Detect which cell encompasses the target text, then output its (X, Y) center coordinate. 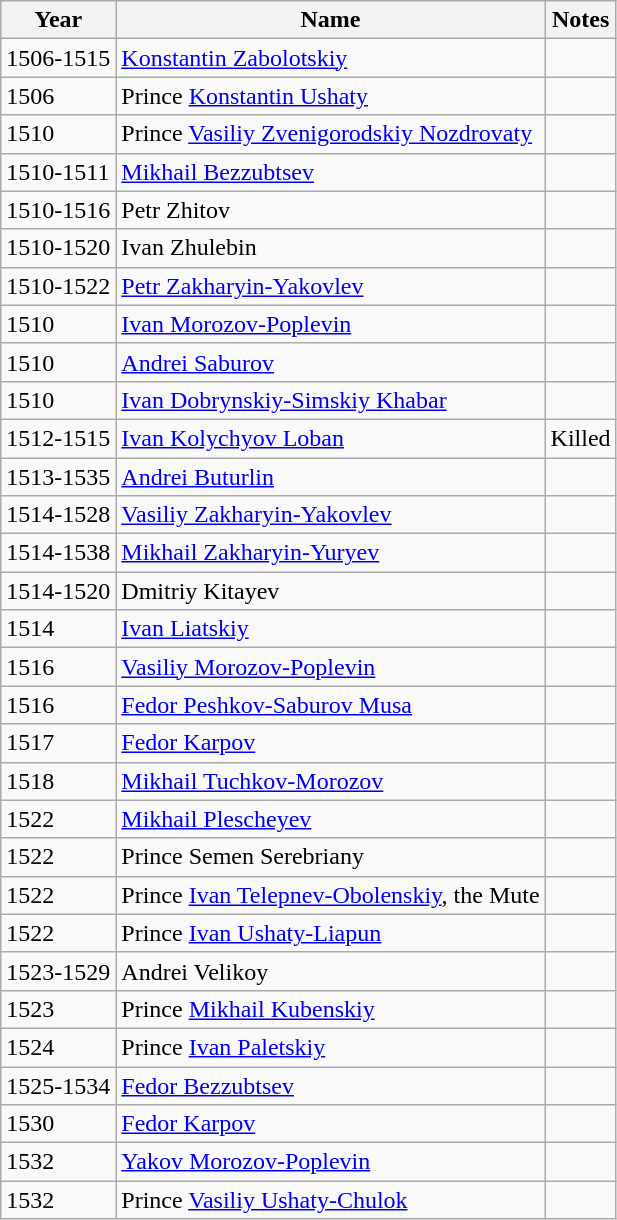
1517 (58, 743)
1514 (58, 629)
Killed (580, 438)
Notes (580, 20)
Ivan Zhulebin (330, 248)
Prince Ivan Ushaty-Liapun (330, 933)
1518 (58, 781)
1512-1515 (58, 438)
Name (330, 20)
1506 (58, 96)
Ivan Liatskiy (330, 629)
1506-1515 (58, 58)
Mikhail Tuchkov-Morozov (330, 781)
Konstantin Zabolotskiy (330, 58)
1510-1516 (58, 210)
1510-1522 (58, 286)
Vasiliy Morozov-Poplevin (330, 667)
1510-1520 (58, 248)
Mikhail Bezzubtsev (330, 172)
Mikhail Plescheyev (330, 819)
Andrei Velikoy (330, 971)
Prince Vasiliy Ushaty-Chulok (330, 1200)
Prince Mikhail Kubenskiy (330, 1009)
1523-1529 (58, 971)
1524 (58, 1047)
1510-1511 (58, 172)
Ivan Morozov-Poplevin (330, 324)
1514-1520 (58, 591)
1514-1528 (58, 515)
Vasiliy Zakharyin-Yakovlev (330, 515)
Andrei Saburov (330, 362)
1514-1538 (58, 553)
Prince Konstantin Ushaty (330, 96)
Yakov Morozov-Poplevin (330, 1162)
1530 (58, 1124)
Petr Zakharyin-Yakovlev (330, 286)
Ivan Kolychyov Loban (330, 438)
Andrei Buturlin (330, 477)
1523 (58, 1009)
Prince Vasiliy Zvenigorodskiy Nozdrovaty (330, 134)
Mikhail Zakharyin-Yuryev (330, 553)
Prince Semen Serebriany (330, 857)
Fedor Bezzubtsev (330, 1085)
Dmitriy Kitayev (330, 591)
1525-1534 (58, 1085)
Ivan Dobrynskiy-Simskiy Khabar (330, 400)
Year (58, 20)
Fedor Peshkov-Saburov Musa (330, 705)
Prince Ivan Paletskiy (330, 1047)
Prince Ivan Telepnev-Obolenskiy, the Mute (330, 895)
Petr Zhitov (330, 210)
1513-1535 (58, 477)
